Scan for the cell matching the given text and deliver its [X, Y] coordinate at center. 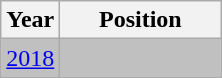
Year [30, 20]
Position [140, 20]
2018 [30, 58]
